Provide the [X, Y] coordinate of the cell's center where the given text is located.  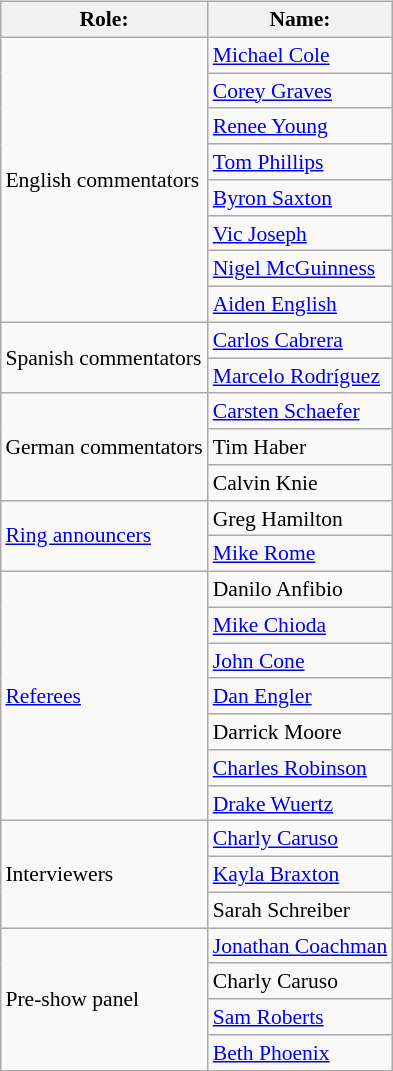
Tom Phillips [300, 162]
Carsten Schaefer [300, 411]
Carlos Cabrera [300, 340]
Danilo Anfibio [300, 590]
Calvin Knie [300, 483]
Mike Rome [300, 554]
Kayla Braxton [300, 875]
Mike Chioda [300, 625]
Aiden English [300, 305]
Beth Phoenix [300, 1053]
Drake Wuertz [300, 803]
Jonathan Coachman [300, 946]
Renee Young [300, 126]
Interviewers [104, 874]
Role: [104, 20]
Tim Haber [300, 447]
Marcelo Rodríguez [300, 376]
Greg Hamilton [300, 518]
John Cone [300, 661]
Michael Cole [300, 55]
English commentators [104, 180]
Sarah Schreiber [300, 910]
Sam Roberts [300, 1017]
Pre-show panel [104, 999]
Dan Engler [300, 696]
Charles Robinson [300, 768]
Vic Joseph [300, 233]
German commentators [104, 446]
Nigel McGuinness [300, 269]
Referees [104, 696]
Name: [300, 20]
Ring announcers [104, 536]
Darrick Moore [300, 732]
Spanish commentators [104, 358]
Byron Saxton [300, 198]
Corey Graves [300, 91]
